For the text-containing cell, return its midpoint in [X, Y] coordinate format. 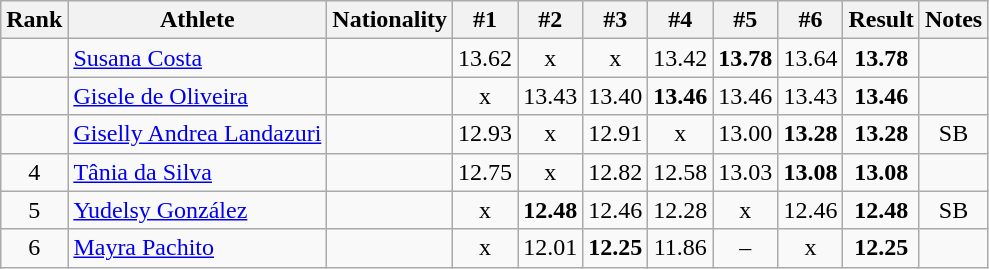
#3 [616, 20]
Athlete [198, 20]
12.28 [680, 210]
13.64 [810, 58]
4 [34, 172]
5 [34, 210]
#4 [680, 20]
12.58 [680, 172]
12.91 [616, 134]
13.00 [746, 134]
Notes [953, 20]
#6 [810, 20]
12.93 [486, 134]
Mayra Pachito [198, 248]
12.75 [486, 172]
13.03 [746, 172]
#1 [486, 20]
6 [34, 248]
#5 [746, 20]
Tânia da Silva [198, 172]
– [746, 248]
13.40 [616, 96]
Susana Costa [198, 58]
Giselly Andrea Landazuri [198, 134]
13.62 [486, 58]
Nationality [390, 20]
12.01 [550, 248]
Yudelsy González [198, 210]
Rank [34, 20]
13.42 [680, 58]
Result [881, 20]
12.82 [616, 172]
#2 [550, 20]
11.86 [680, 248]
Gisele de Oliveira [198, 96]
